Output the [X, Y] coordinate of the center of the cell containing the given text.  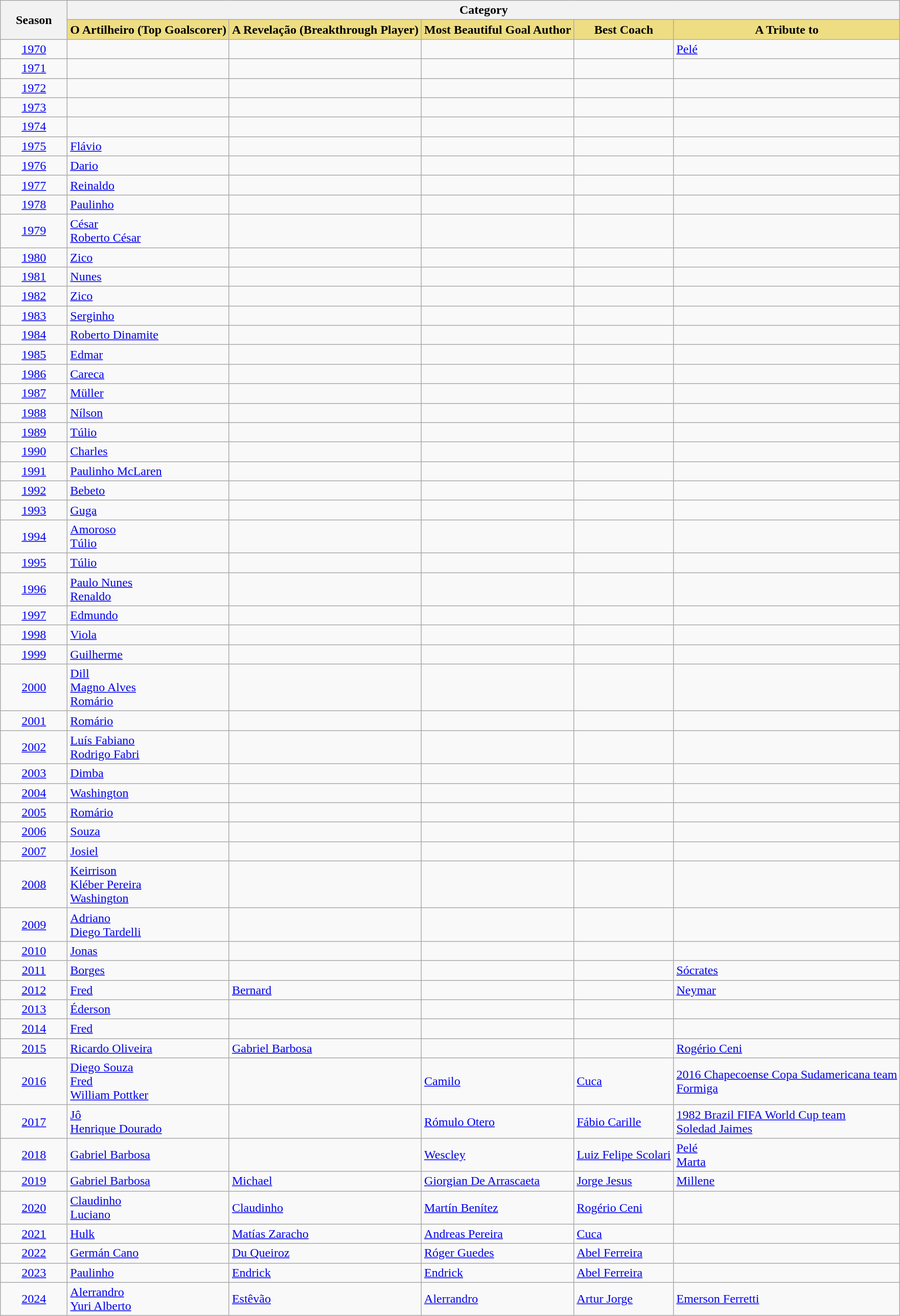
Rómulo Otero [498, 1122]
Alerrandro Yuri Alberto [148, 1299]
Guilherme [148, 654]
2016 Chapecoense Copa Sudamericana team Formiga [787, 1082]
1985 [34, 355]
Sócrates [787, 970]
Jonas [148, 951]
1984 [34, 335]
Dimba [148, 773]
Reinaldo [148, 185]
1971 [34, 68]
Diego Souza Fred William Pottker [148, 1082]
2012 [34, 990]
Pelé Marta [787, 1155]
Washington [148, 793]
Wescley [498, 1155]
Fábio Carille [624, 1122]
Emerson Ferretti [787, 1299]
Viola [148, 635]
2003 [34, 773]
2019 [34, 1181]
Best Coach [624, 30]
Germán Cano [148, 1253]
1979 [34, 231]
2013 [34, 1009]
Artur Jorge [624, 1299]
1986 [34, 374]
Nunes [148, 277]
Jô Henrique Dourado [148, 1122]
2011 [34, 970]
Souza [148, 832]
Pelé [787, 49]
2024 [34, 1299]
1981 [34, 277]
1993 [34, 510]
Keirrison Kléber Pereira Washington [148, 884]
2000 [34, 688]
Róger Guedes [498, 1253]
Jorge Jesus [624, 1181]
1982 [34, 296]
2006 [34, 832]
1977 [34, 185]
Edmundo [148, 616]
Season [34, 20]
1976 [34, 166]
1997 [34, 616]
2008 [34, 884]
Bernard [325, 990]
Éderson [148, 1009]
Category [483, 10]
Charles [148, 452]
2014 [34, 1029]
1990 [34, 452]
Adriano Diego Tardelli [148, 925]
Michael [325, 1181]
O Artilheiro (Top Goalscorer) [148, 30]
2020 [34, 1208]
2009 [34, 925]
Luís Fabiano Rodrigo Fabri [148, 747]
2016 [34, 1082]
2015 [34, 1048]
A Revelação (Breakthrough Player) [325, 30]
Du Queiroz [325, 1253]
Dario [148, 166]
Amoroso Túlio [148, 536]
1975 [34, 146]
1973 [34, 107]
Camilo [498, 1082]
Hulk [148, 1234]
1995 [34, 562]
2018 [34, 1155]
1996 [34, 589]
1999 [34, 654]
2007 [34, 851]
Claudinho [325, 1208]
Andreas Pereira [498, 1234]
César Roberto César [148, 231]
1972 [34, 88]
1988 [34, 413]
Most Beautiful Goal Author [498, 30]
Martín Benítez [498, 1208]
1970 [34, 49]
Neymar [787, 990]
2002 [34, 747]
2001 [34, 721]
1982 Brazil FIFA World Cup team Soledad Jaimes [787, 1122]
Nílson [148, 413]
1974 [34, 127]
Borges [148, 970]
A Tribute to [787, 30]
1980 [34, 257]
Matías Zaracho [325, 1234]
Giorgian De Arrascaeta [498, 1181]
Serginho [148, 316]
1987 [34, 393]
Josiel [148, 851]
Estêvão [325, 1299]
2022 [34, 1253]
1983 [34, 316]
2005 [34, 812]
Dill Magno Alves Romário [148, 688]
1998 [34, 635]
Guga [148, 510]
1989 [34, 432]
1994 [34, 536]
Luiz Felipe Scolari [624, 1155]
1992 [34, 490]
Paulinho McLaren [148, 471]
Bebeto [148, 490]
2021 [34, 1234]
1978 [34, 204]
2004 [34, 793]
2023 [34, 1273]
Müller [148, 393]
Ricardo Oliveira [148, 1048]
Roberto Dinamite [148, 335]
Careca [148, 374]
Millene [787, 1181]
Alerrandro [498, 1299]
Edmar [148, 355]
1991 [34, 471]
Flávio [148, 146]
2010 [34, 951]
2017 [34, 1122]
Paulo Nunes Renaldo [148, 589]
Claudinho Luciano [148, 1208]
